Detect which cell encompasses the target text, then output its [x, y] center coordinate. 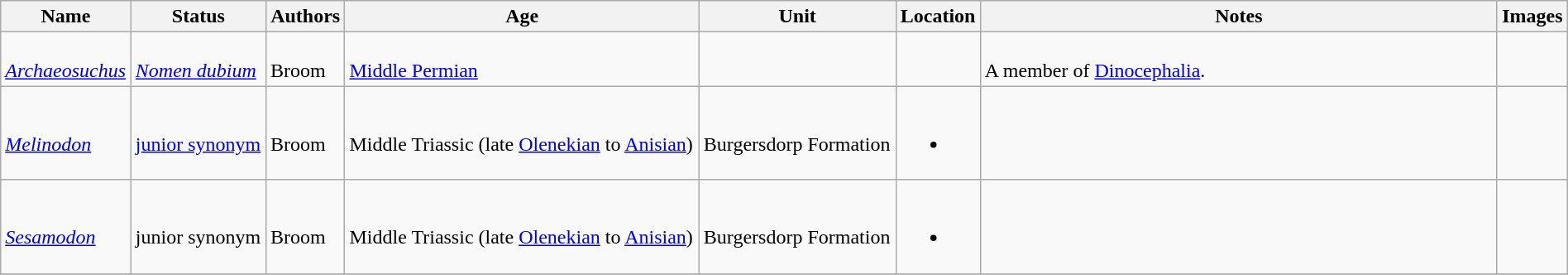
Notes [1239, 17]
Nomen dubium [198, 60]
Middle Permian [522, 60]
Age [522, 17]
Unit [797, 17]
Archaeosuchus [66, 60]
Location [938, 17]
A member of Dinocephalia. [1239, 60]
Images [1532, 17]
Melinodon [66, 133]
Status [198, 17]
Authors [305, 17]
Sesamodon [66, 227]
Name [66, 17]
